Return the (x, y) coordinate for the center point of the cell that contains the specified text.  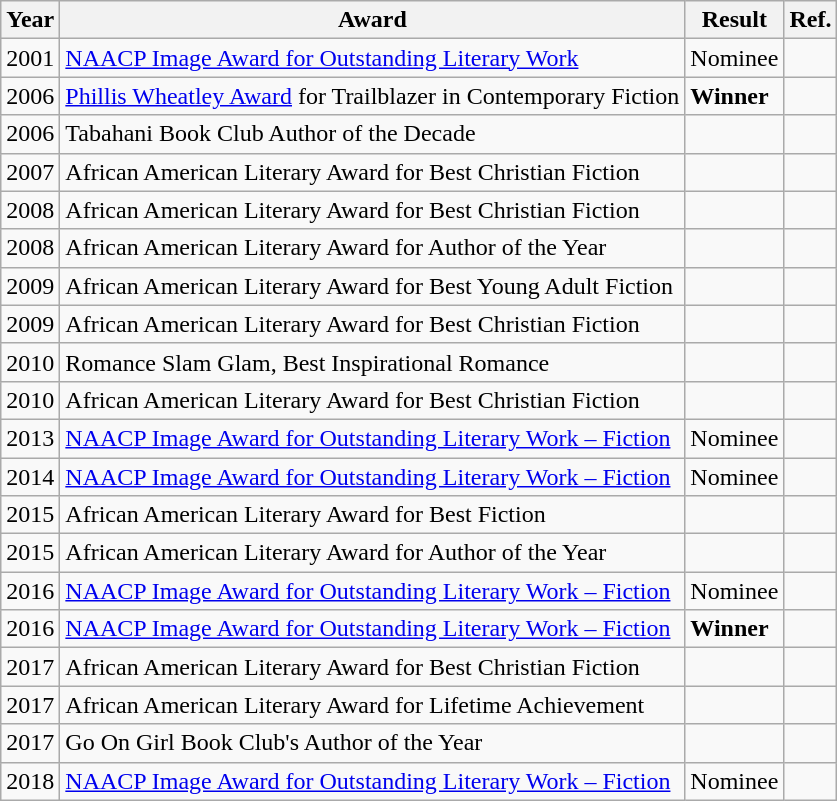
2014 (30, 477)
African American Literary Award for Best Fiction (372, 515)
Ref. (810, 20)
Award (372, 20)
2001 (30, 58)
African American Literary Award for Lifetime Achievement (372, 705)
2018 (30, 781)
Romance Slam Glam, Best Inspirational Romance (372, 362)
2007 (30, 172)
2013 (30, 438)
Phillis Wheatley Award for Trailblazer in Contemporary Fiction (372, 96)
Tabahani Book Club Author of the Decade (372, 134)
Result (734, 20)
NAACP Image Award for Outstanding Literary Work (372, 58)
Go On Girl Book Club's Author of the Year (372, 743)
Year (30, 20)
African American Literary Award for Best Young Adult Fiction (372, 286)
